Identify which cell holds the provided text, then report its [x, y] central coordinate. 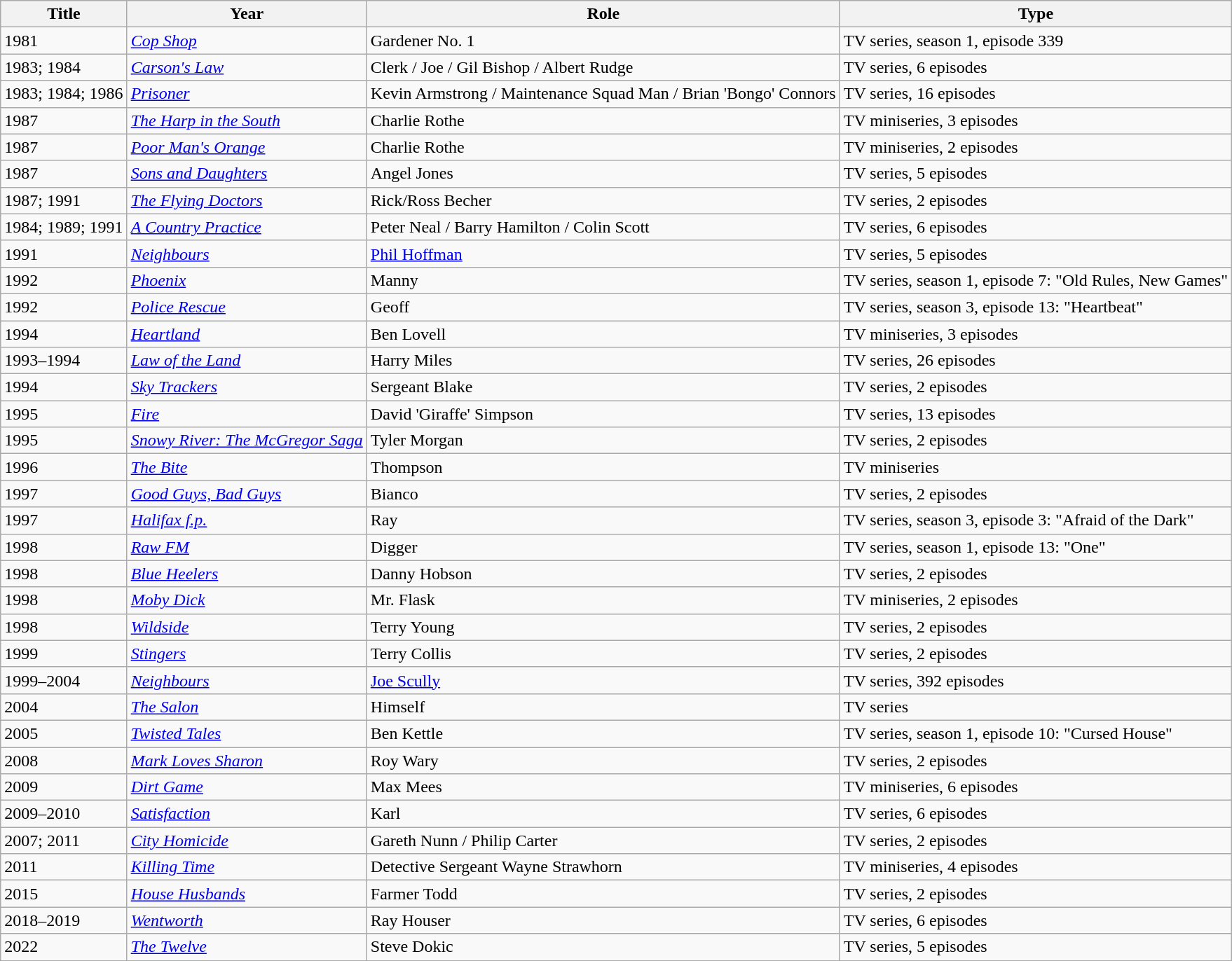
Role [603, 14]
2009–2010 [64, 814]
TV series, season 3, episode 3: "Afraid of the Dark" [1036, 520]
2008 [64, 760]
1999–2004 [64, 680]
Joe Scully [603, 680]
TV series, season 1, episode 10: "Cursed House" [1036, 733]
Farmer Todd [603, 894]
Ray Houser [603, 920]
Year [247, 14]
1993–1994 [64, 361]
Blue Heelers [247, 574]
Fire [247, 414]
The Flying Doctors [247, 200]
Mr. Flask [603, 600]
TV series, season 3, episode 13: "Heartbeat" [1036, 307]
Danny Hobson [603, 574]
TV series, season 1, episode 339 [1036, 41]
Title [64, 14]
Geoff [603, 307]
Rick/Ross Becher [603, 200]
1981 [64, 41]
Halifax f.p. [247, 520]
TV series, 392 episodes [1036, 680]
Good Guys, Bad Guys [247, 494]
Gareth Nunn / Philip Carter [603, 841]
Satisfaction [247, 814]
Clerk / Joe / Gil Bishop / Albert Rudge [603, 67]
Roy Wary [603, 760]
TV miniseries, 4 episodes [1036, 867]
Wentworth [247, 920]
The Harp in the South [247, 120]
Harry Miles [603, 361]
1984; 1989; 1991 [64, 227]
TV series, 26 episodes [1036, 361]
TV series, 16 episodes [1036, 94]
Gardener No. 1 [603, 41]
2007; 2011 [64, 841]
Poor Man's Orange [247, 147]
Steve Dokic [603, 947]
1983; 1984; 1986 [64, 94]
Himself [603, 707]
Digger [603, 547]
Ben Lovell [603, 334]
Thompson [603, 467]
TV series, season 1, episode 7: "Old Rules, New Games" [1036, 280]
Detective Sergeant Wayne Strawhorn [603, 867]
Twisted Tales [247, 733]
Phil Hoffman [603, 254]
Terry Young [603, 627]
1999 [64, 654]
1991 [64, 254]
2005 [64, 733]
2018–2019 [64, 920]
1996 [64, 467]
2015 [64, 894]
2011 [64, 867]
Dirt Game [247, 787]
Police Rescue [247, 307]
Prisoner [247, 94]
The Salon [247, 707]
House Husbands [247, 894]
Phoenix [247, 280]
Law of the Land [247, 361]
Karl [603, 814]
Terry Collis [603, 654]
TV miniseries [1036, 467]
David 'Giraffe' Simpson [603, 414]
Stingers [247, 654]
A Country Practice [247, 227]
Kevin Armstrong / Maintenance Squad Man / Brian 'Bongo' Connors [603, 94]
2022 [64, 947]
Sergeant Blake [603, 387]
TV series [1036, 707]
Snowy River: The McGregor Saga [247, 441]
The Bite [247, 467]
TV series, season 1, episode 13: "One" [1036, 547]
Moby Dick [247, 600]
Wildside [247, 627]
The Twelve [247, 947]
Max Mees [603, 787]
Cop Shop [247, 41]
Ben Kettle [603, 733]
Ray [603, 520]
2004 [64, 707]
City Homicide [247, 841]
TV series, 13 episodes [1036, 414]
Angel Jones [603, 174]
TV miniseries, 6 episodes [1036, 787]
1987; 1991 [64, 200]
Peter Neal / Barry Hamilton / Colin Scott [603, 227]
Mark Loves Sharon [247, 760]
Tyler Morgan [603, 441]
1983; 1984 [64, 67]
Raw FM [247, 547]
Carson's Law [247, 67]
Killing Time [247, 867]
Heartland [247, 334]
Manny [603, 280]
Sons and Daughters [247, 174]
Type [1036, 14]
Bianco [603, 494]
Sky Trackers [247, 387]
2009 [64, 787]
